For the text-containing cell, return its midpoint in [X, Y] coordinate format. 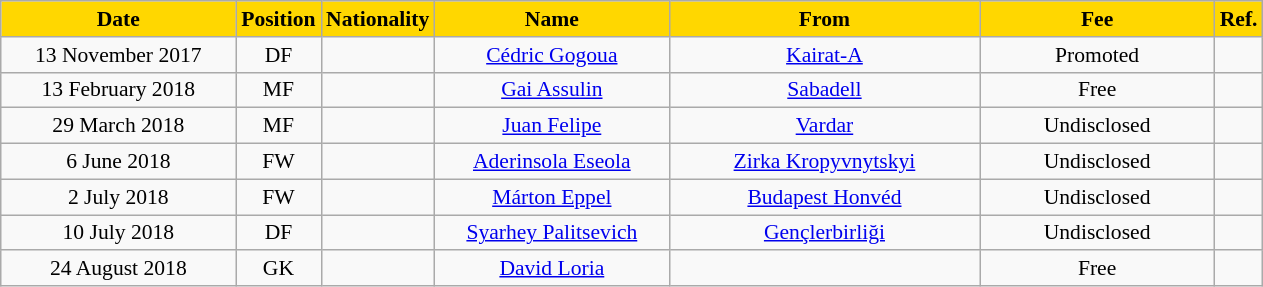
13 November 2017 [118, 55]
Gençlerbirliği [824, 233]
2 July 2018 [118, 197]
Aderinsola Eseola [552, 162]
Vardar [824, 126]
10 July 2018 [118, 233]
GK [278, 269]
Cédric Gogoua [552, 55]
David Loria [552, 269]
Sabadell [824, 90]
Kairat-A [824, 55]
Budapest Honvéd [824, 197]
Position [278, 19]
Promoted [1098, 55]
Fee [1098, 19]
From [824, 19]
24 August 2018 [118, 269]
Date [118, 19]
Márton Eppel [552, 197]
13 February 2018 [118, 90]
6 June 2018 [118, 162]
Ref. [1239, 19]
Gai Assulin [552, 90]
29 March 2018 [118, 126]
Zirka Kropyvnytskyi [824, 162]
Name [552, 19]
Juan Felipe [552, 126]
Syarhey Palitsevich [552, 233]
Nationality [378, 19]
